Return the (X, Y) coordinate for the center point of the cell that contains the specified text.  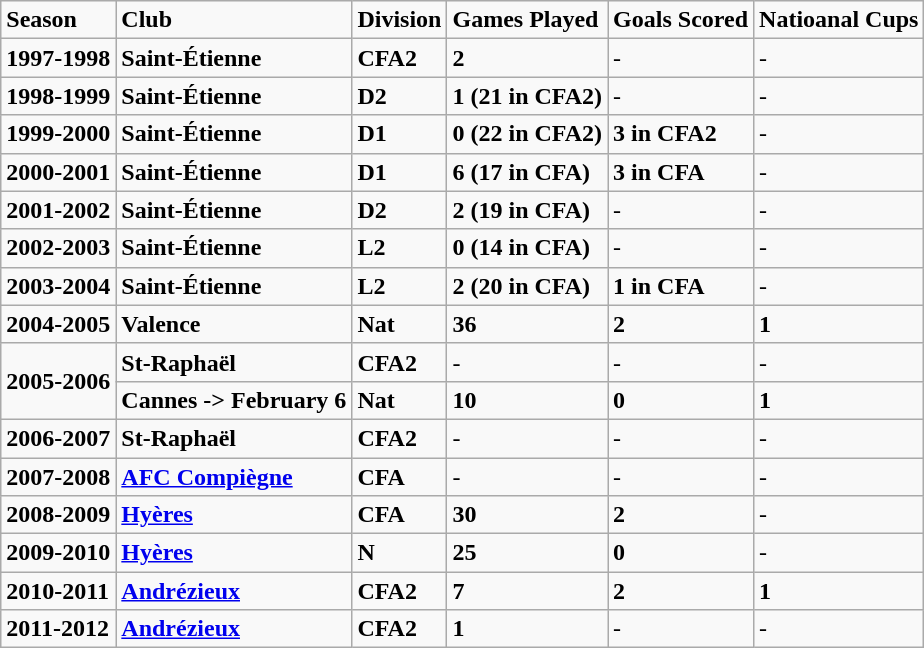
0 (14 in CFA) (528, 248)
Club (234, 20)
2 (20 in CFA) (528, 286)
N (400, 553)
3 in CFA (681, 172)
2005-2006 (58, 381)
2011-2012 (58, 629)
30 (528, 515)
2004-2005 (58, 324)
AFC Compiègne (234, 477)
1 (21 in CFA2) (528, 96)
Goals Scored (681, 20)
Games Played (528, 20)
2001-2002 (58, 210)
1997-1998 (58, 58)
2010-2011 (58, 591)
0 (22 in CFA2) (528, 134)
3 in CFA2 (681, 134)
2007-2008 (58, 477)
25 (528, 553)
2006-2007 (58, 438)
2 (19 in CFA) (528, 210)
1 in CFA (681, 286)
Cannes -> February 6 (234, 400)
2000-2001 (58, 172)
7 (528, 591)
Division (400, 20)
2002-2003 (58, 248)
2009-2010 (58, 553)
Valence (234, 324)
10 (528, 400)
Season (58, 20)
Natioanal Cups (839, 20)
2008-2009 (58, 515)
36 (528, 324)
1998-1999 (58, 96)
1999-2000 (58, 134)
2003-2004 (58, 286)
6 (17 in CFA) (528, 172)
